Locate the cell with the specified text and output its [x, y] center coordinate. 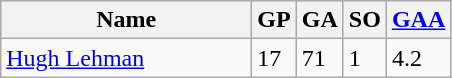
17 [274, 58]
Hugh Lehman [126, 58]
Name [126, 20]
SO [364, 20]
GP [274, 20]
4.2 [418, 58]
GA [320, 20]
71 [320, 58]
1 [364, 58]
GAA [418, 20]
